Return the (x, y) coordinate for the center point of the cell that contains the specified text.  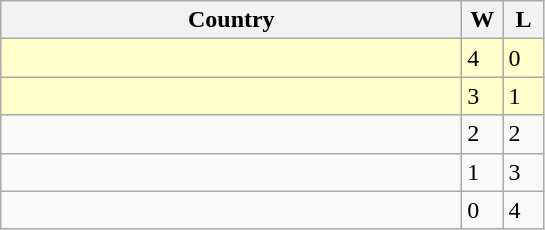
W (482, 20)
Country (232, 20)
L (524, 20)
